From the cell containing the given text, extract its center point as [X, Y] coordinate. 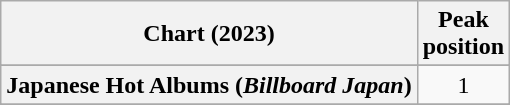
Peakposition [463, 34]
Chart (2023) [209, 34]
1 [463, 85]
Japanese Hot Albums (Billboard Japan) [209, 85]
